Search for the cell housing the specified text and yield its [X, Y] center coordinate. 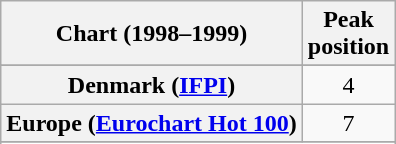
4 [348, 85]
Denmark (IFPI) [152, 85]
Chart (1998–1999) [152, 34]
7 [348, 123]
Europe (Eurochart Hot 100) [152, 123]
Peakposition [348, 34]
